Return [x, y] of the center of cell containing provided text 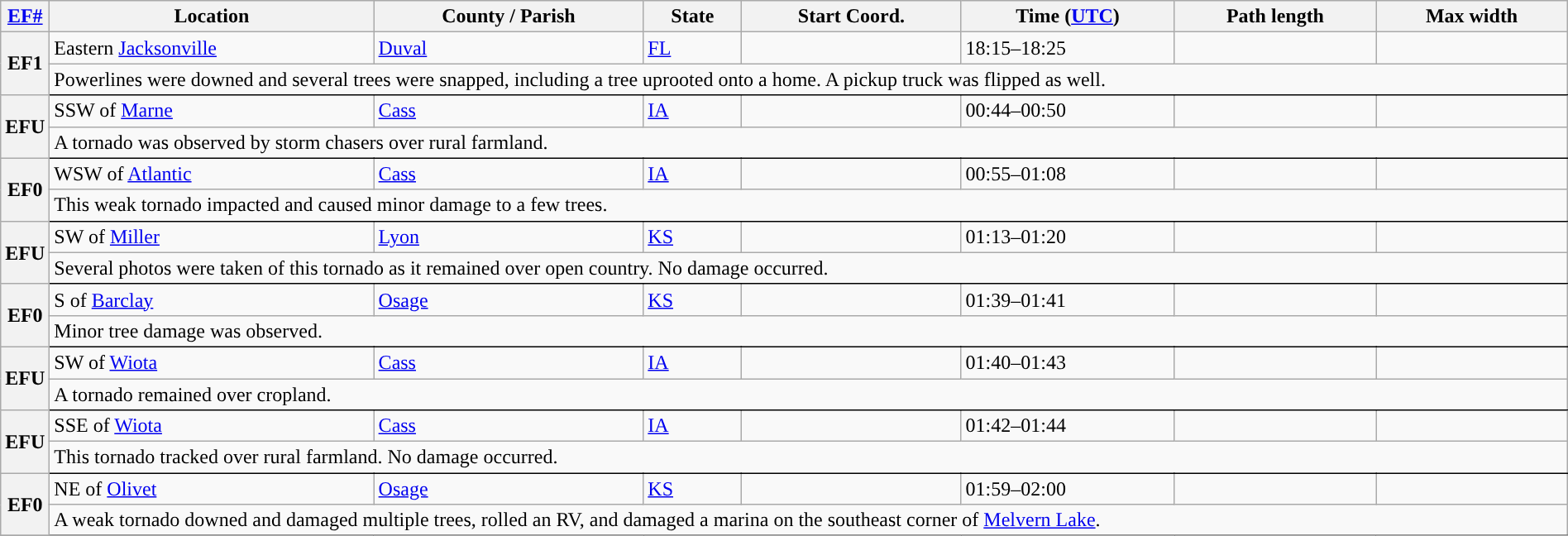
S of Barclay [212, 299]
A weak tornado downed and damaged multiple trees, rolled an RV, and damaged a marina on the southeast corner of Melvern Lake. [809, 520]
Time (UTC) [1068, 17]
01:13–01:20 [1068, 237]
FL [693, 48]
SSE of Wiota [212, 426]
This weak tornado impacted and caused minor damage to a few trees. [809, 205]
00:55–01:08 [1068, 174]
Minor tree damage was observed. [809, 331]
This tornado tracked over rural farmland. No damage occurred. [809, 457]
Several photos were taken of this tornado as it remained over open country. No damage occurred. [809, 268]
County / Parish [509, 17]
Max width [1472, 17]
01:59–02:00 [1068, 489]
Eastern Jacksonville [212, 48]
01:42–01:44 [1068, 426]
A tornado was observed by storm chasers over rural farmland. [809, 142]
01:40–01:43 [1068, 362]
Path length [1275, 17]
SW of Miller [212, 237]
SW of Wiota [212, 362]
NE of Olivet [212, 489]
Powerlines were downed and several trees were snapped, including a tree uprooted onto a home. A pickup truck was flipped as well. [809, 79]
01:39–01:41 [1068, 299]
EF# [25, 17]
SSW of Marne [212, 111]
Lyon [509, 237]
Duval [509, 48]
State [693, 17]
Location [212, 17]
A tornado remained over cropland. [809, 395]
18:15–18:25 [1068, 48]
00:44–00:50 [1068, 111]
Start Coord. [852, 17]
WSW of Atlantic [212, 174]
EF1 [25, 64]
